From the cell containing the given text, extract its center point as [x, y] coordinate. 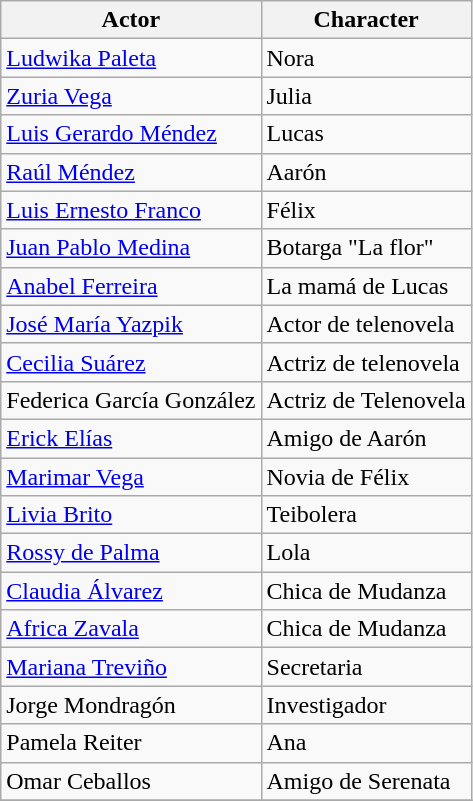
Amigo de Aarón [366, 438]
Marimar Vega [131, 477]
Character [366, 20]
Ludwika Paleta [131, 58]
Amigo de Serenata [366, 781]
Africa Zavala [131, 629]
Actriz de Telenovela [366, 400]
Investigador [366, 705]
Rossy de Palma [131, 553]
Pamela Reiter [131, 743]
Actor [131, 20]
Livia Brito [131, 515]
Aarón [366, 172]
Nora [366, 58]
Federica García González [131, 400]
Luis Gerardo Méndez [131, 134]
Zuria Vega [131, 96]
Ana [366, 743]
Claudia Álvarez [131, 591]
Novia de Félix [366, 477]
Mariana Treviño [131, 667]
José María Yazpik [131, 324]
Lola [366, 553]
Raúl Méndez [131, 172]
La mamá de Lucas [366, 286]
Jorge Mondragón [131, 705]
Teibolera [366, 515]
Secretaria [366, 667]
Erick Elías [131, 438]
Julia [366, 96]
Actor de telenovela [366, 324]
Actriz de telenovela [366, 362]
Juan Pablo Medina [131, 248]
Botarga "La flor" [366, 248]
Cecilia Suárez [131, 362]
Anabel Ferreira [131, 286]
Lucas [366, 134]
Félix [366, 210]
Omar Ceballos [131, 781]
Luis Ernesto Franco [131, 210]
